From the cell containing the given text, extract its center point as [x, y] coordinate. 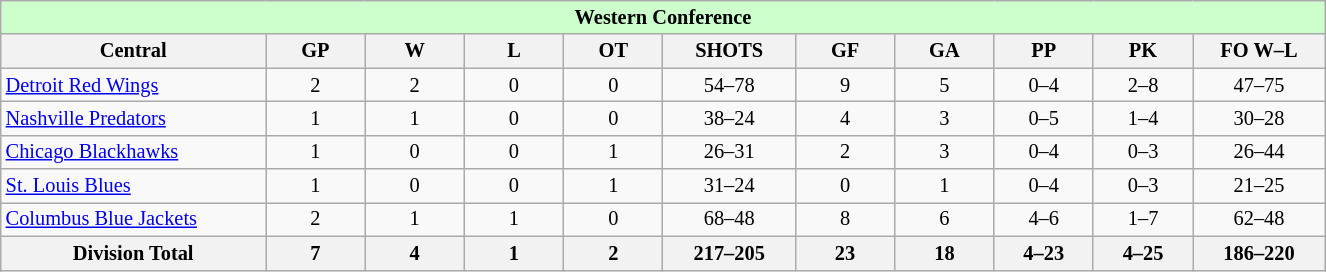
47–75 [1260, 85]
26–31 [729, 152]
GP [316, 51]
Chicago Blackhawks [134, 152]
1–7 [1142, 219]
62–48 [1260, 219]
Central [134, 51]
4–23 [1044, 253]
6 [944, 219]
Columbus Blue Jackets [134, 219]
PK [1142, 51]
186–220 [1260, 253]
7 [316, 253]
5 [944, 85]
L [514, 51]
Western Conference [663, 17]
PP [1044, 51]
4–6 [1044, 219]
Division Total [134, 253]
GF [844, 51]
Nashville Predators [134, 118]
0–5 [1044, 118]
Detroit Red Wings [134, 85]
OT [614, 51]
30–28 [1260, 118]
9 [844, 85]
217–205 [729, 253]
26–44 [1260, 152]
SHOTS [729, 51]
1–4 [1142, 118]
GA [944, 51]
31–24 [729, 186]
2–8 [1142, 85]
W [414, 51]
54–78 [729, 85]
38–24 [729, 118]
18 [944, 253]
St. Louis Blues [134, 186]
4–25 [1142, 253]
8 [844, 219]
23 [844, 253]
21–25 [1260, 186]
68–48 [729, 219]
FO W–L [1260, 51]
